Pinpoint the cell where the given text exists, returning its [x, y] midpoint coordinate. 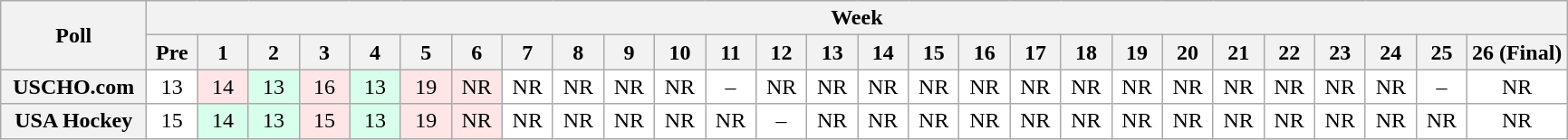
24 [1390, 52]
26 (Final) [1516, 52]
USA Hockey [74, 121]
7 [527, 52]
Pre [172, 52]
21 [1238, 52]
25 [1441, 52]
10 [679, 52]
4 [375, 52]
Poll [74, 35]
1 [223, 52]
9 [629, 52]
3 [324, 52]
Week [857, 18]
17 [1035, 52]
8 [578, 52]
2 [274, 52]
USCHO.com [74, 87]
12 [782, 52]
5 [426, 52]
11 [730, 52]
6 [476, 52]
23 [1340, 52]
18 [1086, 52]
22 [1289, 52]
20 [1188, 52]
